Detect which cell encompasses the target text, then output its [x, y] center coordinate. 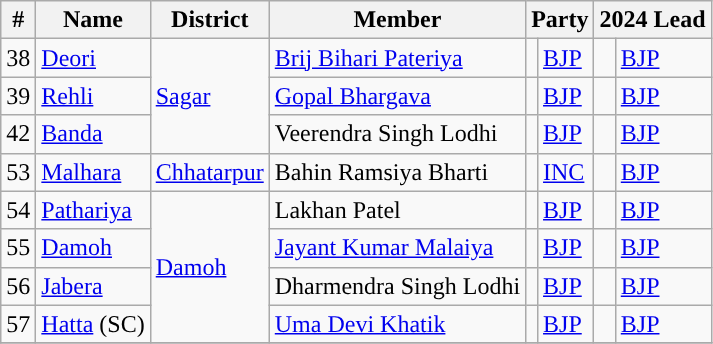
2024 Lead [652, 20]
Dharmendra Singh Lodhi [397, 286]
Jabera [93, 286]
Jayant Kumar Malaiya [397, 248]
Member [397, 20]
Hatta (SC) [93, 324]
Pathariya [93, 210]
42 [18, 134]
Party [560, 20]
Bahin Ramsiya Bharti [397, 172]
Brij Bihari Pateriya [397, 58]
53 [18, 172]
57 [18, 324]
Lakhan Patel [397, 210]
54 [18, 210]
INC [566, 172]
55 [18, 248]
Sagar [210, 96]
Name [93, 20]
Gopal Bhargava [397, 96]
Deori [93, 58]
District [210, 20]
Veerendra Singh Lodhi [397, 134]
56 [18, 286]
Chhatarpur [210, 172]
38 [18, 58]
Rehli [93, 96]
# [18, 20]
39 [18, 96]
Uma Devi Khatik [397, 324]
Banda [93, 134]
Malhara [93, 172]
